Output the [x, y] coordinate of the center of the cell containing the given text.  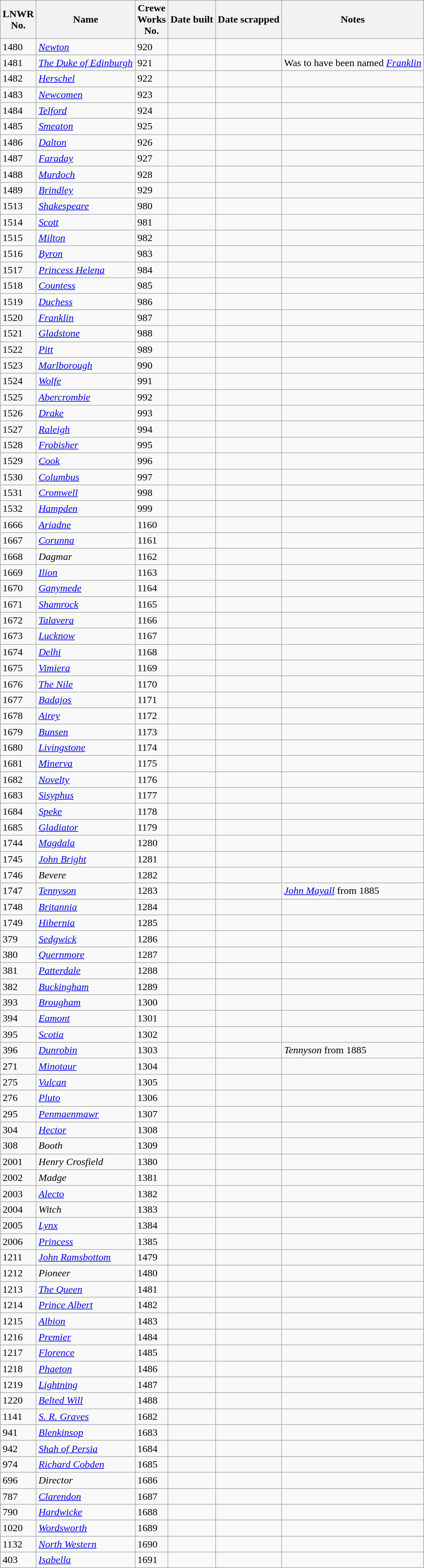
Raleigh [85, 429]
Telford [85, 110]
Talavera [85, 620]
1215 [18, 1321]
996 [152, 461]
Madge [85, 1178]
1174 [152, 748]
Scotia [85, 1034]
Dagmar [85, 557]
994 [152, 429]
Smeaton [85, 126]
Penmaenmawr [85, 1114]
1532 [18, 509]
981 [152, 222]
1288 [152, 970]
Duchess [85, 302]
927 [152, 158]
Drake [85, 413]
1303 [152, 1050]
Date built [192, 20]
1675 [18, 668]
Vimiera [85, 668]
Cromwell [85, 493]
921 [152, 63]
Hardwicke [85, 1512]
983 [152, 254]
928 [152, 174]
S. R. Graves [85, 1417]
308 [18, 1146]
1676 [18, 684]
Livingstone [85, 748]
1686 [152, 1480]
Milton [85, 238]
991 [152, 381]
992 [152, 397]
1691 [152, 1560]
1667 [18, 541]
1301 [152, 1019]
1381 [152, 1178]
Name [85, 20]
1177 [152, 796]
Isabella [85, 1560]
Herschel [85, 79]
Princess Helena [85, 270]
1690 [152, 1544]
Byron [85, 254]
989 [152, 349]
Witch [85, 1209]
John Mayall from 1885 [352, 891]
Quernmore [85, 955]
Brindley [85, 190]
1514 [18, 222]
985 [152, 286]
1218 [18, 1369]
Minotaur [85, 1066]
1672 [18, 620]
Columbus [85, 477]
Phaeton [85, 1369]
1305 [152, 1082]
1518 [18, 286]
925 [152, 126]
922 [152, 79]
Lucknow [85, 636]
Eamont [85, 1019]
1669 [18, 572]
Tennyson [85, 891]
The Nile [85, 684]
394 [18, 1019]
1523 [18, 365]
Buckingham [85, 986]
1687 [152, 1496]
988 [152, 334]
1307 [152, 1114]
1306 [152, 1098]
1170 [152, 684]
1515 [18, 238]
1163 [152, 572]
1141 [18, 1417]
1216 [18, 1337]
379 [18, 939]
1178 [152, 811]
Hibernia [85, 923]
382 [18, 986]
276 [18, 1098]
Hampden [85, 509]
1281 [152, 859]
Sedgwick [85, 939]
1168 [152, 652]
Novelty [85, 780]
1300 [152, 1003]
1160 [152, 525]
1211 [18, 1257]
Bevere [85, 875]
Ganymede [85, 588]
1309 [152, 1146]
403 [18, 1560]
987 [152, 318]
395 [18, 1034]
John Bright [85, 859]
926 [152, 142]
1176 [152, 780]
Minerva [85, 764]
1747 [18, 891]
1681 [18, 764]
1169 [152, 668]
Badajos [85, 700]
1308 [152, 1130]
1212 [18, 1273]
1162 [152, 557]
1289 [152, 986]
1179 [152, 827]
1132 [18, 1544]
1304 [152, 1066]
696 [18, 1480]
974 [18, 1464]
Shamrock [85, 604]
Clarendon [85, 1496]
1671 [18, 604]
1748 [18, 907]
Dalton [85, 142]
Date scrapped [249, 20]
1688 [152, 1512]
2001 [18, 1162]
929 [152, 190]
1282 [152, 875]
Wolfe [85, 381]
1167 [152, 636]
Airey [85, 716]
1525 [18, 397]
1527 [18, 429]
271 [18, 1066]
1220 [18, 1401]
1165 [152, 604]
998 [152, 493]
Notes [352, 20]
1670 [18, 588]
Tennyson from 1885 [352, 1050]
1382 [152, 1193]
1678 [18, 716]
Prince Albert [85, 1305]
1171 [152, 700]
1172 [152, 716]
Premier [85, 1337]
1749 [18, 923]
1677 [18, 700]
295 [18, 1114]
1689 [152, 1528]
790 [18, 1512]
1302 [152, 1034]
Princess [85, 1242]
Pioneer [85, 1273]
1283 [152, 891]
1529 [18, 461]
Scott [85, 222]
Wordsworth [85, 1528]
920 [152, 47]
1673 [18, 636]
1020 [18, 1528]
Pluto [85, 1098]
Bunsen [85, 732]
1217 [18, 1353]
997 [152, 477]
1744 [18, 843]
787 [18, 1496]
995 [152, 445]
1280 [152, 843]
1520 [18, 318]
Was to have been named Franklin [352, 63]
1214 [18, 1305]
1522 [18, 349]
2004 [18, 1209]
1284 [152, 907]
Shah of Persia [85, 1448]
Abercrombie [85, 397]
2003 [18, 1193]
Dunrobin [85, 1050]
1528 [18, 445]
942 [18, 1448]
The Duke of Edinburgh [85, 63]
1674 [18, 652]
Frobisher [85, 445]
396 [18, 1050]
1679 [18, 732]
Richard Cobden [85, 1464]
1519 [18, 302]
1524 [18, 381]
Faraday [85, 158]
304 [18, 1130]
1521 [18, 334]
Cook [85, 461]
393 [18, 1003]
Countess [85, 286]
986 [152, 302]
Gladiator [85, 827]
984 [152, 270]
380 [18, 955]
1479 [152, 1257]
1173 [152, 732]
1287 [152, 955]
1166 [152, 620]
LNWRNo. [18, 20]
Delhi [85, 652]
941 [18, 1432]
982 [152, 238]
Gladstone [85, 334]
1531 [18, 493]
Florence [85, 1353]
Vulcan [85, 1082]
1175 [152, 764]
Henry Crosfield [85, 1162]
Lightning [85, 1385]
Hector [85, 1130]
1746 [18, 875]
John Ramsbottom [85, 1257]
381 [18, 970]
Belted Will [85, 1401]
Speke [85, 811]
1285 [152, 923]
1513 [18, 206]
1668 [18, 557]
North Western [85, 1544]
2006 [18, 1242]
1161 [152, 541]
990 [152, 365]
980 [152, 206]
1680 [18, 748]
2002 [18, 1178]
1526 [18, 413]
Marlborough [85, 365]
Pitt [85, 349]
Ariadne [85, 525]
Magdala [85, 843]
Lynx [85, 1225]
Murdoch [85, 174]
Shakespeare [85, 206]
1666 [18, 525]
Patterdale [85, 970]
275 [18, 1082]
1489 [18, 190]
Ilion [85, 572]
1383 [152, 1209]
993 [152, 413]
1384 [152, 1225]
Newton [85, 47]
1219 [18, 1385]
Booth [85, 1146]
1380 [152, 1162]
923 [152, 95]
1164 [152, 588]
Alecto [85, 1193]
Britannia [85, 907]
1745 [18, 859]
Director [85, 1480]
The Queen [85, 1289]
1517 [18, 270]
CreweWorksNo. [152, 20]
Brougham [85, 1003]
Newcomen [85, 95]
2005 [18, 1225]
999 [152, 509]
Albion [85, 1321]
1385 [152, 1242]
1516 [18, 254]
1286 [152, 939]
Sisyphus [85, 796]
Corunna [85, 541]
Blenkinsop [85, 1432]
Franklin [85, 318]
1213 [18, 1289]
1530 [18, 477]
924 [152, 110]
